Output the (x, y) coordinate of the center of the cell containing the given text.  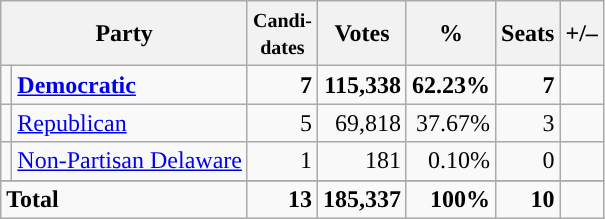
10 (528, 199)
% (450, 34)
37.67% (450, 123)
62.23% (450, 85)
Non-Partisan Delaware (130, 161)
3 (528, 123)
5 (282, 123)
Party (124, 34)
181 (362, 161)
0 (528, 161)
Total (124, 199)
Seats (528, 34)
+/– (582, 34)
Democratic (130, 85)
100% (450, 199)
1 (282, 161)
Candi-dates (282, 34)
Votes (362, 34)
13 (282, 199)
115,338 (362, 85)
69,818 (362, 123)
Republican (130, 123)
185,337 (362, 199)
0.10% (450, 161)
